Extract the (x, y) coordinate from the center of the cell holding the provided text.  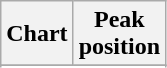
Chart (37, 34)
Peakposition (119, 34)
